Pinpoint the cell where the given text exists, returning its (x, y) midpoint coordinate. 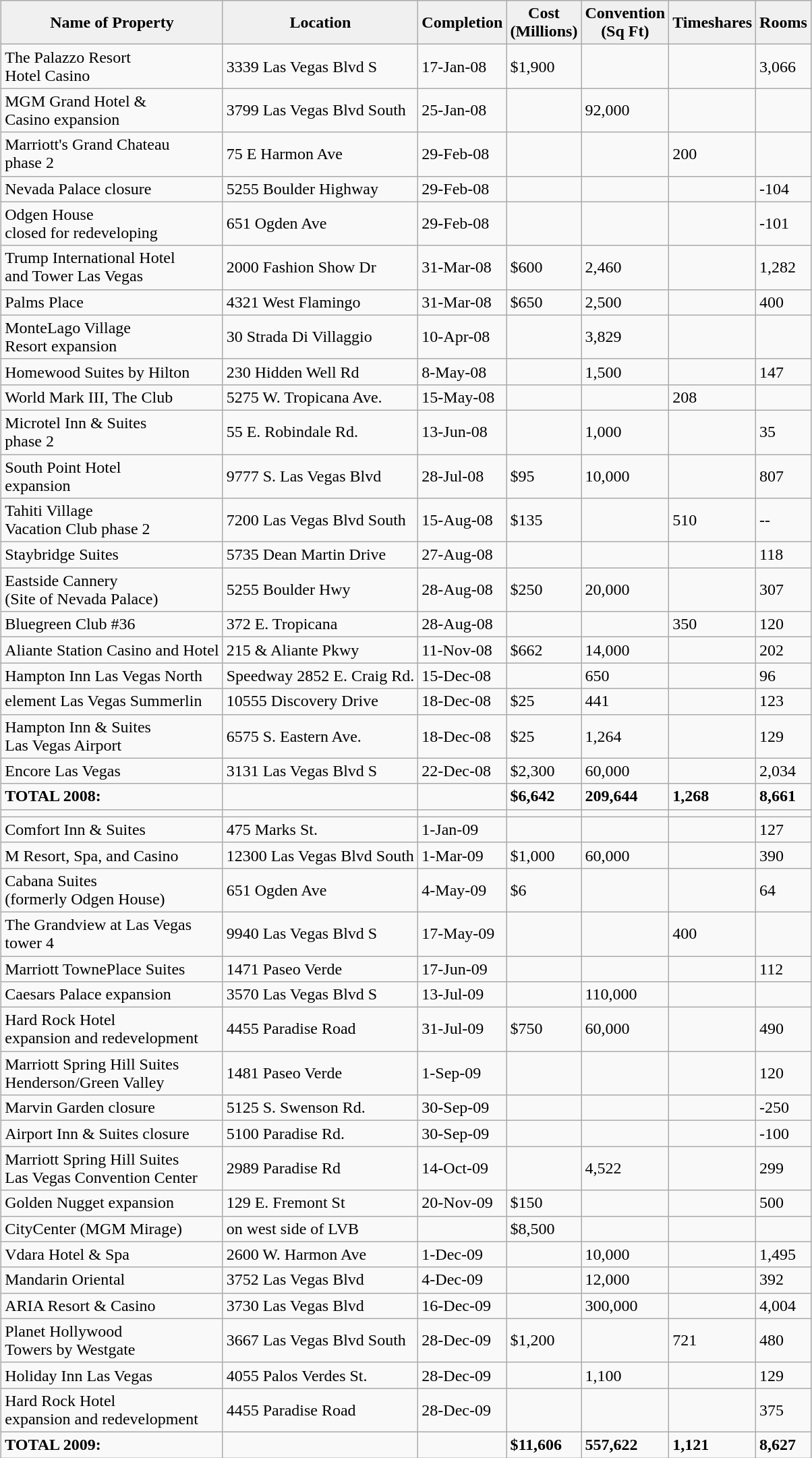
Completion (463, 23)
-250 (784, 1108)
3752 Las Vegas Blvd (320, 1280)
375 (784, 1409)
17-Jun-09 (463, 969)
127 (784, 829)
16-Dec-09 (463, 1306)
Vdara Hotel & Spa (112, 1254)
1,000 (625, 432)
650 (625, 676)
15-Dec-08 (463, 676)
Timeshares (712, 23)
500 (784, 1203)
215 & Aliante Pkwy (320, 650)
Tahiti Village Vacation Club phase 2 (112, 521)
on west side of LVB (320, 1229)
Rooms (784, 23)
Location (320, 23)
M Resort, Spa, and Casino (112, 855)
Name of Property (112, 23)
3131 Las Vegas Blvd S (320, 771)
2,500 (625, 302)
$6,642 (544, 796)
15-Aug-08 (463, 521)
20-Nov-09 (463, 1203)
22-Dec-08 (463, 771)
Hampton Inn & Suites Las Vegas Airport (112, 736)
31-Jul-09 (463, 1029)
$650 (544, 302)
8,661 (784, 796)
11-Nov-08 (463, 650)
30 Strada Di Villaggio (320, 337)
4055 Palos Verdes St. (320, 1375)
-100 (784, 1134)
Comfort Inn & Suites (112, 829)
10555 Discovery Drive (320, 701)
$1,000 (544, 855)
96 (784, 676)
$6 (544, 890)
MonteLago Village Resort expansion (112, 337)
$1,200 (544, 1341)
-- (784, 521)
$8,500 (544, 1229)
4,522 (625, 1168)
350 (712, 624)
200 (712, 154)
9940 Las Vegas Blvd S (320, 933)
807 (784, 476)
1-Dec-09 (463, 1254)
Marriott's Grand Chateau phase 2 (112, 154)
Palms Place (112, 302)
7200 Las Vegas Blvd South (320, 521)
Marriott Spring Hill SuitesLas Vegas Convention Center (112, 1168)
Encore Las Vegas (112, 771)
8-May-08 (463, 372)
Golden Nugget expansion (112, 1203)
$600 (544, 267)
64 (784, 890)
13-Jun-08 (463, 432)
390 (784, 855)
5275 W. Tropicana Ave. (320, 397)
372 E. Tropicana (320, 624)
$95 (544, 476)
209,644 (625, 796)
510 (712, 521)
12300 Las Vegas Blvd South (320, 855)
ARIA Resort & Casino (112, 1306)
1,268 (712, 796)
1471 Paseo Verde (320, 969)
The Palazzo Resort Hotel Casino (112, 66)
Mandarin Oriental (112, 1280)
490 (784, 1029)
Marvin Garden closure (112, 1108)
Nevada Palace closure (112, 189)
10-Apr-08 (463, 337)
Airport Inn & Suites closure (112, 1134)
$11,606 (544, 1445)
1,100 (625, 1375)
Cost (Millions) (544, 23)
208 (712, 397)
20,000 (625, 589)
4321 West Flamingo (320, 302)
Hampton Inn Las Vegas North (112, 676)
28-Jul-08 (463, 476)
300,000 (625, 1306)
South Point Hotel expansion (112, 476)
147 (784, 372)
75 E Harmon Ave (320, 154)
118 (784, 555)
Trump International Hotel and Tower Las Vegas (112, 267)
TOTAL 2009: (112, 1445)
4-May-09 (463, 890)
World Mark III, The Club (112, 397)
25-Jan-08 (463, 111)
1-Mar-09 (463, 855)
Holiday Inn Las Vegas (112, 1375)
112 (784, 969)
55 E. Robindale Rd. (320, 432)
14-Oct-09 (463, 1168)
3570 Las Vegas Blvd S (320, 995)
14,000 (625, 650)
441 (625, 701)
Eastside Cannery (Site of Nevada Palace) (112, 589)
$662 (544, 650)
13-Jul-09 (463, 995)
Aliante Station Casino and Hotel (112, 650)
27-Aug-08 (463, 555)
1-Sep-09 (463, 1074)
MGM Grand Hotel & Casino expansion (112, 111)
Staybridge Suites (112, 555)
TOTAL 2008: (112, 796)
721 (712, 1341)
Marriott TownePlace Suites (112, 969)
202 (784, 650)
Hard Rock Hotel expansion and redevelopment (112, 1029)
8,627 (784, 1445)
Hard Rock Hotelexpansion and redevelopment (112, 1409)
Odgen Houseclosed for redeveloping (112, 224)
6575 S. Eastern Ave. (320, 736)
2,460 (625, 267)
-101 (784, 224)
3,066 (784, 66)
17-May-09 (463, 933)
1,500 (625, 372)
35 (784, 432)
$135 (544, 521)
1,495 (784, 1254)
element Las Vegas Summerlin (112, 701)
1,121 (712, 1445)
557,622 (625, 1445)
9777 S. Las Vegas Blvd (320, 476)
Caesars Palace expansion (112, 995)
4-Dec-09 (463, 1280)
$150 (544, 1203)
Speedway 2852 E. Craig Rd. (320, 676)
5125 S. Swenson Rd. (320, 1108)
3730 Las Vegas Blvd (320, 1306)
2,034 (784, 771)
2600 W. Harmon Ave (320, 1254)
307 (784, 589)
129 E. Fremont St (320, 1203)
230 Hidden Well Rd (320, 372)
3339 Las Vegas Blvd S (320, 66)
1,264 (625, 736)
1-Jan-09 (463, 829)
Bluegreen Club #36 (112, 624)
Planet Hollywood Towers by Westgate (112, 1341)
3799 Las Vegas Blvd South (320, 111)
5255 Boulder Hwy (320, 589)
$2,300 (544, 771)
5255 Boulder Highway (320, 189)
CityCenter (MGM Mirage) (112, 1229)
92,000 (625, 111)
2000 Fashion Show Dr (320, 267)
480 (784, 1341)
475 Marks St. (320, 829)
$1,900 (544, 66)
17-Jan-08 (463, 66)
Homewood Suites by Hilton (112, 372)
1481 Paseo Verde (320, 1074)
5100 Paradise Rd. (320, 1134)
2989 Paradise Rd (320, 1168)
299 (784, 1168)
Convention (Sq Ft) (625, 23)
Cabana Suites (formerly Odgen House) (112, 890)
$250 (544, 589)
110,000 (625, 995)
392 (784, 1280)
15-May-08 (463, 397)
4,004 (784, 1306)
5735 Dean Martin Drive (320, 555)
3667 Las Vegas Blvd South (320, 1341)
The Grandview at Las Vegas tower 4 (112, 933)
12,000 (625, 1280)
3,829 (625, 337)
-104 (784, 189)
$750 (544, 1029)
1,282 (784, 267)
123 (784, 701)
Microtel Inn & Suites phase 2 (112, 432)
Marriott Spring Hill SuitesHenderson/Green Valley (112, 1074)
